Search for the cell housing the specified text and yield its (x, y) center coordinate. 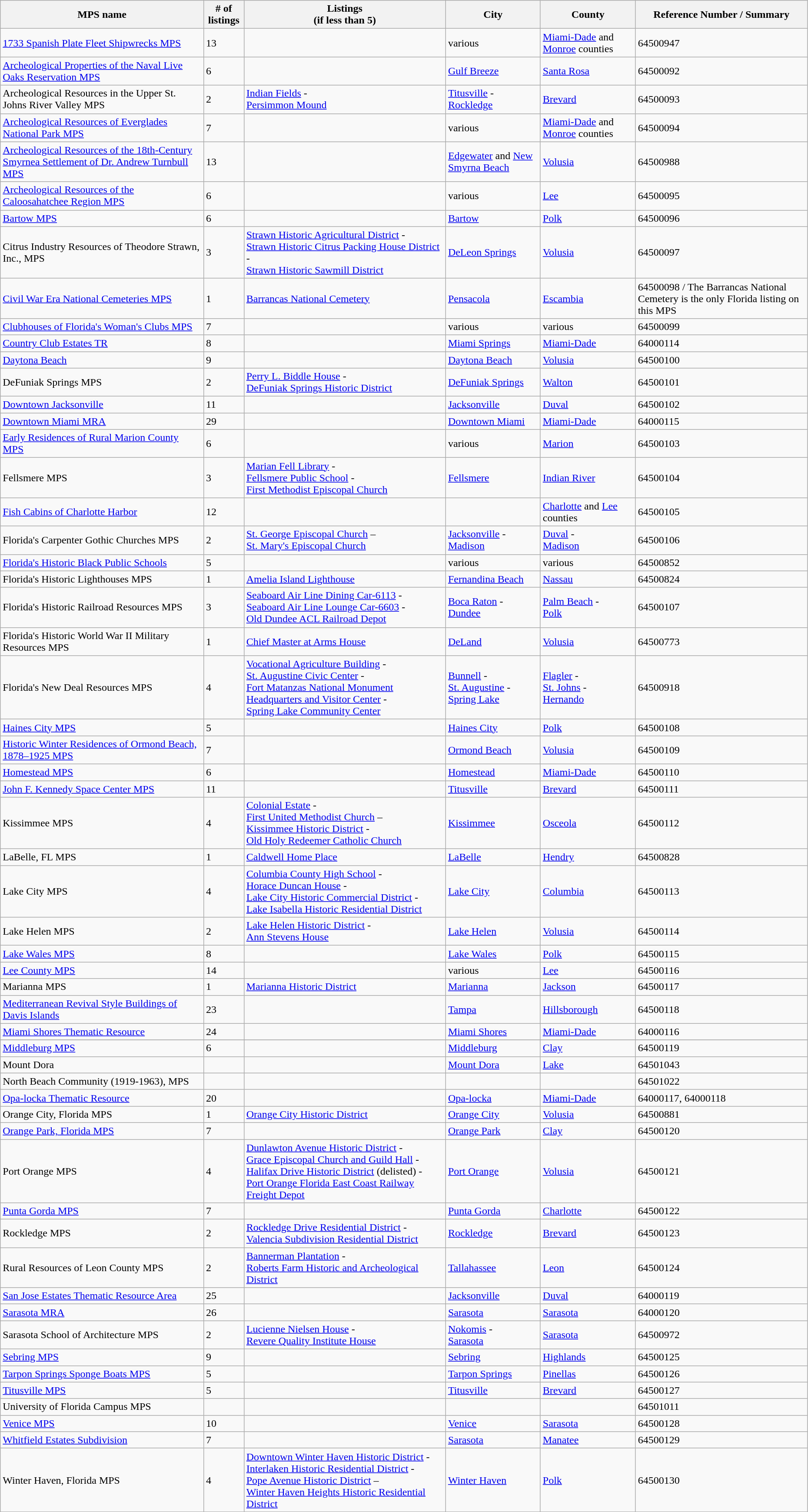
Hillsborough (588, 1009)
Homestead MPS (102, 772)
LaBelle, FL MPS (102, 857)
Duval -Madison (588, 540)
Orange Park, Florida MPS (102, 1131)
Rockledge MPS (102, 1234)
Indian River (588, 478)
MPS name (102, 15)
64500105 (722, 512)
Winter Haven (493, 1480)
64500099 (722, 326)
Historic Winter Residences of Ormond Beach, 1878–1925 MPS (102, 749)
Strawn Historic Agricultural District -Strawn Historic Citrus Packing House District -Strawn Historic Sawmill District (345, 252)
23 (223, 1009)
Lake Helen MPS (102, 931)
Punta Gorda (493, 1211)
Civil War Era National Cemeteries MPS (102, 298)
64500095 (722, 196)
1733 Spanish Plate Fleet Shipwrecks MPS (102, 43)
64500103 (722, 443)
Florida's New Deal Resources MPS (102, 687)
Fellsmere MPS (102, 478)
25 (223, 1296)
Venice MPS (102, 1423)
64500100 (722, 360)
64500773 (722, 642)
St. George Episcopal Church –St. Mary's Episcopal Church (345, 540)
Lee County MPS (102, 970)
64500120 (722, 1131)
DeLand (493, 642)
Orange City (493, 1114)
29 (223, 421)
64500107 (722, 607)
Marianna Historic District (345, 987)
Fellsmere (493, 478)
Bartow MPS (102, 218)
# oflistings (223, 15)
Lucienne Nielsen House -Revere Quality Institute House (345, 1335)
Tampa (493, 1009)
64500828 (722, 857)
64000120 (722, 1312)
64500094 (722, 128)
64500852 (722, 563)
Lake City (493, 891)
Boca Raton -Dundee (493, 607)
Archeological Resources of the 18th-Century Smyrnea Settlement of Dr. Andrew Turnbull MPS (102, 162)
64500112 (722, 823)
Venice (493, 1423)
Middleburg (493, 1048)
64500127 (722, 1390)
Winter Haven, Florida MPS (102, 1480)
Kissimmee MPS (102, 823)
64500119 (722, 1048)
Seaboard Air Line Dining Car-6113 -Seaboard Air Line Lounge Car-6603 -Old Dundee ACL Railroad Depot (345, 607)
Gulf Breeze (493, 71)
Charlotte and Lee counties (588, 512)
Colonial Estate -First United Methodist Church –Kissimmee Historic District -Old Holy Redeemer Catholic Church (345, 823)
Nassau (588, 579)
Pensacola (493, 298)
Downtown Miami (493, 421)
Marianna MPS (102, 987)
Sarasota School of Architecture MPS (102, 1335)
64500113 (722, 891)
64500129 (722, 1440)
64500123 (722, 1234)
Whitfield Estates Subdivision (102, 1440)
64500106 (722, 540)
14 (223, 970)
Downtown Miami MRA (102, 421)
Nokomis -Sarasota (493, 1335)
64500111 (722, 789)
University of Florida Campus MPS (102, 1407)
Amelia Island Lighthouse (345, 579)
LaBelle (493, 857)
64500125 (722, 1357)
Lake City MPS (102, 891)
DeFuniak Springs MPS (102, 383)
Sebring (493, 1357)
64500110 (722, 772)
64000114 (722, 343)
DeLeon Springs (493, 252)
Marianna (493, 987)
Port Orange MPS (102, 1171)
Chief Master at Arms House (345, 642)
Lake Wales MPS (102, 954)
DeFuniak Springs (493, 383)
64500101 (722, 383)
Columbia County High School -Horace Duncan House -Lake City Historic Commercial District -Lake Isabella Historic Residential District (345, 891)
Orange City, Florida MPS (102, 1114)
Jacksonville -Madison (493, 540)
Florida's Carpenter Gothic Churches MPS (102, 540)
Bartow (493, 218)
64500096 (722, 218)
12 (223, 512)
Titusville MPS (102, 1390)
64500114 (722, 931)
Rural Resources of Leon County MPS (102, 1268)
Tarpon Springs (493, 1374)
64500097 (722, 252)
Downtown Jacksonville (102, 405)
Tarpon Springs Sponge Boats MPS (102, 1374)
Manatee (588, 1440)
Mediterranean Revival Style Buildings of Davis Islands (102, 1009)
Miami Shores Thematic Resource (102, 1032)
Highlands (588, 1357)
Marian Fell Library -Fellsmere Public School -First Methodist Episcopal Church (345, 478)
Archeological Resources of the Caloosahatchee Region MPS (102, 196)
Florida's Historic Lighthouses MPS (102, 579)
Santa Rosa (588, 71)
64500109 (722, 749)
Barrancas National Cemetery (345, 298)
64500117 (722, 987)
64500918 (722, 687)
John F. Kennedy Space Center MPS (102, 789)
Fish Cabins of Charlotte Harbor (102, 512)
64500104 (722, 478)
Ormond Beach (493, 749)
64500988 (722, 162)
Early Residences of Rural Marion County MPS (102, 443)
64500128 (722, 1423)
Leon (588, 1268)
64500092 (722, 71)
64500126 (722, 1374)
Middleburg MPS (102, 1048)
Sebring MPS (102, 1357)
City (493, 15)
Lake Helen (493, 931)
64000115 (722, 421)
County (588, 15)
Edgewater and New Smyrna Beach (493, 162)
San Jose Estates Thematic Resource Area (102, 1296)
Pinellas (588, 1374)
Citrus Industry Resources of Theodore Strawn, Inc., MPS (102, 252)
Flagler -St. Johns -Hernando (588, 687)
Columbia (588, 891)
64000117, 64000118 (722, 1098)
64500121 (722, 1171)
Orange City Historic District (345, 1114)
64500124 (722, 1268)
64501043 (722, 1065)
64500108 (722, 727)
Port Orange (493, 1171)
64000119 (722, 1296)
Homestead (493, 772)
Orange Park (493, 1131)
64500118 (722, 1009)
Rockledge (493, 1234)
24 (223, 1032)
26 (223, 1312)
Punta Gorda MPS (102, 1211)
Hendry (588, 857)
Osceola (588, 823)
Bunnell -St. Augustine -Spring Lake (493, 687)
Escambia (588, 298)
Listings(if less than 5) (345, 15)
64500881 (722, 1114)
20 (223, 1098)
Rockledge Drive Residential District -Valencia Subdivision Residential District (345, 1234)
64500115 (722, 954)
Clubhouses of Florida's Woman's Clubs MPS (102, 326)
Florida's Historic World War II Military Resources MPS (102, 642)
64501011 (722, 1407)
Haines City MPS (102, 727)
10 (223, 1423)
Archeological Properties of the Naval Live Oaks Reservation MPS (102, 71)
Perry L. Biddle House -DeFuniak Springs Historic District (345, 383)
64000116 (722, 1032)
Titusville -Rockledge (493, 99)
Jackson (588, 987)
Walton (588, 383)
64500130 (722, 1480)
Tallahassee (493, 1268)
Charlotte (588, 1211)
64500972 (722, 1335)
64500098 / The Barrancas National Cemetery is the only Florida listing on this MPS (722, 298)
Reference Number / Summary (722, 15)
Archeological Resources of Everglades National Park MPS (102, 128)
Lake Wales (493, 954)
Country Club Estates TR (102, 343)
Lake Helen Historic District -Ann Stevens House (345, 931)
64500093 (722, 99)
64500824 (722, 579)
Florida's Historic Black Public Schools (102, 563)
Florida's Historic Railroad Resources MPS (102, 607)
Miami Springs (493, 343)
Archeological Resources in the Upper St. Johns River Valley MPS (102, 99)
Miami Shores (493, 1032)
64500947 (722, 43)
Kissimmee (493, 823)
64500116 (722, 970)
Sarasota MRA (102, 1312)
64500122 (722, 1211)
Opa-locka Thematic Resource (102, 1098)
64500102 (722, 405)
Lake (588, 1065)
North Beach Community (1919-1963), MPS (102, 1081)
Marion (588, 443)
Haines City (493, 727)
Indian Fields -Persimmon Mound (345, 99)
Caldwell Home Place (345, 857)
64501022 (722, 1081)
Opa-locka (493, 1098)
Bannerman Plantation -Roberts Farm Historic and Archeological District (345, 1268)
Palm Beach -Polk (588, 607)
Fernandina Beach (493, 579)
